Extract the (x, y) coordinate from the center of the cell holding the provided text.  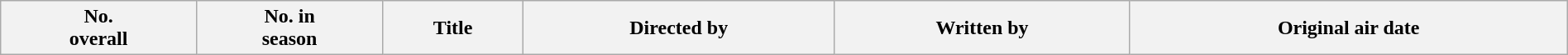
Directed by (678, 28)
Original air date (1348, 28)
No. inseason (289, 28)
No.overall (99, 28)
Written by (982, 28)
Title (453, 28)
